Find where the given text appears and provide that cell's center as [x, y] coordinate. 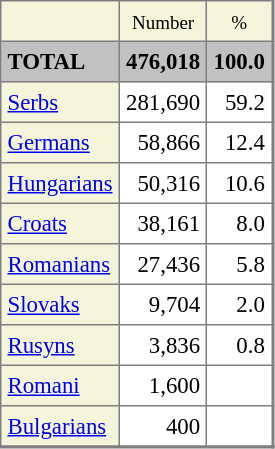
Germans [60, 142]
0.8 [240, 345]
Serbs [60, 102]
59.2 [240, 102]
400 [163, 426]
8.0 [240, 223]
3,836 [163, 345]
10.6 [240, 183]
38,161 [163, 223]
9,704 [163, 304]
Croats [60, 223]
Rusyns [60, 345]
Romanians [60, 264]
Slovaks [60, 304]
1,600 [163, 385]
50,316 [163, 183]
Hungarians [60, 183]
Number [163, 21]
5.8 [240, 264]
TOTAL [60, 61]
27,436 [163, 264]
2.0 [240, 304]
12.4 [240, 142]
58,866 [163, 142]
% [240, 21]
281,690 [163, 102]
476,018 [163, 61]
100.0 [240, 61]
Romani [60, 385]
Bulgarians [60, 426]
